From the cell containing the given text, extract its center point as (x, y) coordinate. 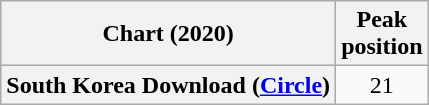
Peakposition (382, 34)
Chart (2020) (168, 34)
South Korea Download (Circle) (168, 85)
21 (382, 85)
